Return the (x, y) coordinate for the center point of the cell that contains the specified text.  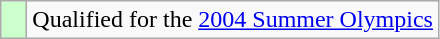
Qualified for the 2004 Summer Olympics (233, 20)
